Extract the [x, y] coordinate from the center of the cell holding the provided text.  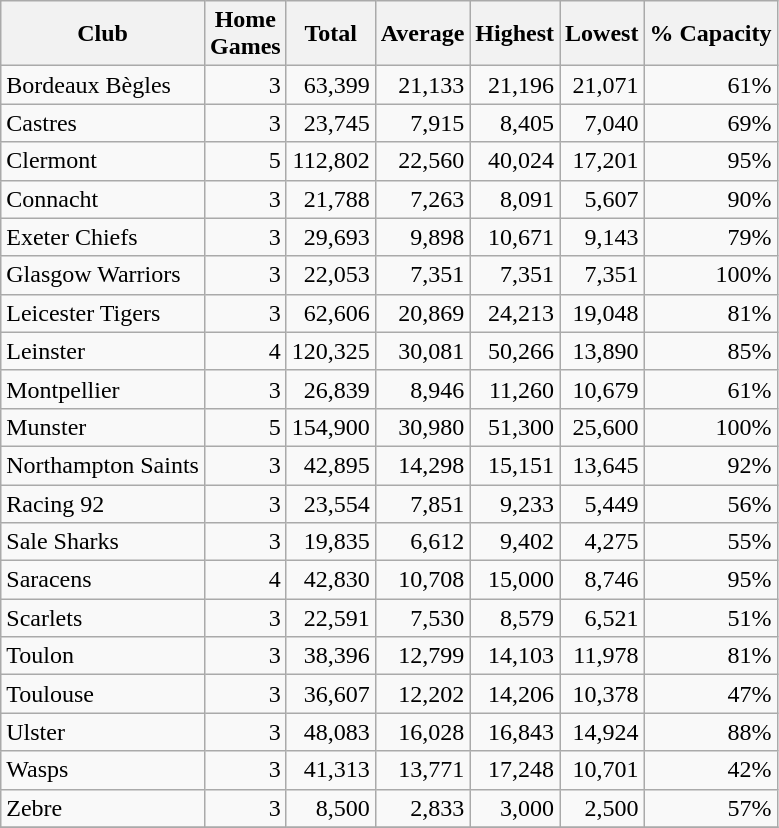
30,081 [422, 351]
88% [710, 732]
120,325 [330, 351]
HomeGames [245, 34]
10,671 [515, 237]
14,924 [602, 732]
13,890 [602, 351]
55% [710, 542]
8,579 [515, 618]
Toulouse [103, 694]
5,449 [602, 503]
21,196 [515, 85]
21,071 [602, 85]
30,980 [422, 427]
Average [422, 34]
16,028 [422, 732]
63,399 [330, 85]
51,300 [515, 427]
7,040 [602, 123]
Exeter Chiefs [103, 237]
Lowest [602, 34]
5,607 [602, 199]
22,591 [330, 618]
47% [710, 694]
9,898 [422, 237]
9,143 [602, 237]
41,313 [330, 770]
Connacht [103, 199]
11,260 [515, 389]
Glasgow Warriors [103, 275]
Club [103, 34]
7,263 [422, 199]
79% [710, 237]
Highest [515, 34]
10,708 [422, 580]
51% [710, 618]
Zebre [103, 808]
112,802 [330, 161]
2,833 [422, 808]
36,607 [330, 694]
Montpellier [103, 389]
13,771 [422, 770]
57% [710, 808]
17,248 [515, 770]
6,612 [422, 542]
21,133 [422, 85]
8,746 [602, 580]
7,915 [422, 123]
20,869 [422, 313]
154,900 [330, 427]
23,554 [330, 503]
Total [330, 34]
26,839 [330, 389]
22,560 [422, 161]
4,275 [602, 542]
Scarlets [103, 618]
42,895 [330, 465]
8,946 [422, 389]
Toulon [103, 656]
10,679 [602, 389]
Castres [103, 123]
12,799 [422, 656]
Bordeaux Bègles [103, 85]
62,606 [330, 313]
10,378 [602, 694]
21,788 [330, 199]
Sale Sharks [103, 542]
48,083 [330, 732]
8,500 [330, 808]
Munster [103, 427]
Racing 92 [103, 503]
8,091 [515, 199]
17,201 [602, 161]
15,000 [515, 580]
7,530 [422, 618]
7,851 [422, 503]
11,978 [602, 656]
14,206 [515, 694]
92% [710, 465]
85% [710, 351]
23,745 [330, 123]
29,693 [330, 237]
19,835 [330, 542]
8,405 [515, 123]
19,048 [602, 313]
42% [710, 770]
% Capacity [710, 34]
38,396 [330, 656]
Leinster [103, 351]
10,701 [602, 770]
9,233 [515, 503]
Saracens [103, 580]
24,213 [515, 313]
50,266 [515, 351]
16,843 [515, 732]
Wasps [103, 770]
25,600 [602, 427]
14,298 [422, 465]
40,024 [515, 161]
13,645 [602, 465]
9,402 [515, 542]
Clermont [103, 161]
Ulster [103, 732]
12,202 [422, 694]
42,830 [330, 580]
Leicester Tigers [103, 313]
90% [710, 199]
22,053 [330, 275]
2,500 [602, 808]
15,151 [515, 465]
56% [710, 503]
3,000 [515, 808]
69% [710, 123]
6,521 [602, 618]
14,103 [515, 656]
Northampton Saints [103, 465]
